From the cell containing the given text, extract its center point as [x, y] coordinate. 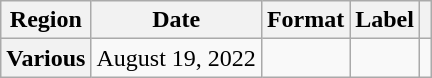
Region [46, 20]
Format [305, 20]
Various [46, 58]
Label [385, 20]
August 19, 2022 [176, 58]
Date [176, 20]
